Return the (X, Y) coordinate for the center point of the cell that contains the specified text.  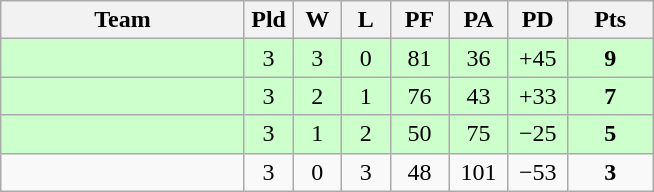
+45 (538, 58)
9 (610, 58)
PD (538, 20)
Pts (610, 20)
7 (610, 96)
L (366, 20)
−53 (538, 172)
Pld (268, 20)
101 (478, 172)
−25 (538, 134)
50 (420, 134)
Team (123, 20)
W (318, 20)
PF (420, 20)
5 (610, 134)
PA (478, 20)
81 (420, 58)
43 (478, 96)
36 (478, 58)
75 (478, 134)
+33 (538, 96)
48 (420, 172)
76 (420, 96)
